Identify which cell holds the provided text, then report its [X, Y] central coordinate. 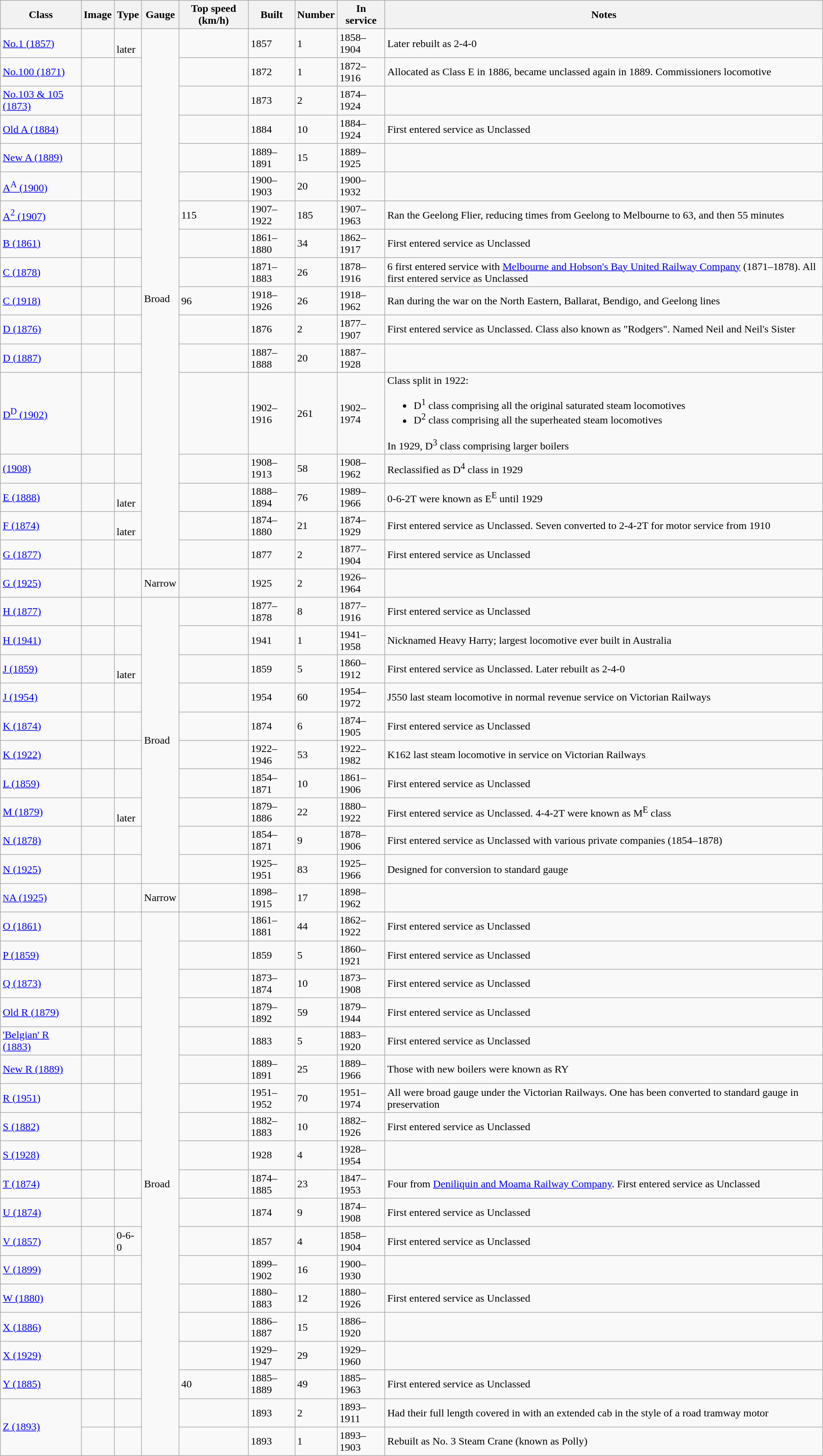
1889–1966 [361, 1069]
1872–1916 [361, 72]
1929–1960 [361, 1355]
6 [316, 726]
1922–1946 [272, 755]
1882–1926 [361, 1127]
New A (1889) [41, 157]
8 [316, 611]
1860–1912 [361, 669]
1925–1966 [361, 869]
(1908) [41, 469]
G (1925) [41, 583]
V (1857) [41, 1241]
1882–1883 [272, 1127]
1900–1903 [272, 186]
16 [316, 1270]
1873–1908 [361, 983]
Nicknamed Heavy Harry; largest locomotive ever built in Australia [604, 640]
1887–1928 [361, 358]
1886–1887 [272, 1327]
1889–1925 [361, 157]
1883–1920 [361, 1040]
1989–1966 [361, 497]
S (1882) [41, 1127]
1902–1916 [272, 413]
1880–1922 [361, 812]
1918–1926 [272, 301]
N (1878) [41, 841]
Those with new boilers were known as RY [604, 1069]
29 [316, 1355]
6 first entered service with Melbourne and Hobson's Bay United Railway Company (1871–1878). All first entered service as Unclassed [604, 272]
0-6-2T were known as EE until 1929 [604, 497]
Ran the Geelong Flier, reducing times from Geelong to Melbourne to 63, and then 55 minutes [604, 215]
1928–1954 [361, 1156]
1908–1913 [272, 469]
First entered service as Unclassed. 4-4-2T were known as ME class [604, 812]
Built [272, 15]
No.100 (1871) [41, 72]
1907–1963 [361, 215]
S (1928) [41, 1156]
J (1859) [41, 669]
1884 [272, 129]
1877–1878 [272, 611]
1876 [272, 329]
1951–1952 [272, 1098]
1908–1962 [361, 469]
W (1880) [41, 1298]
H (1877) [41, 611]
U (1874) [41, 1213]
K (1922) [41, 755]
58 [316, 469]
1941–1958 [361, 640]
1918–1962 [361, 301]
1887–1888 [272, 358]
1861–1881 [272, 926]
A2 (1907) [41, 215]
1877 [272, 554]
1877–1916 [361, 611]
1926–1964 [361, 583]
Ran during the war on the North Eastern, Ballarat, Bendigo, and Geelong lines [604, 301]
Number [316, 15]
X (1886) [41, 1327]
1862–1922 [361, 926]
1873–1874 [272, 983]
Old A (1884) [41, 129]
O (1861) [41, 926]
H (1941) [41, 640]
1925–1951 [272, 869]
25 [316, 1069]
49 [316, 1384]
1925 [272, 583]
New R (1889) [41, 1069]
70 [316, 1098]
T (1874) [41, 1184]
Gauge [160, 15]
12 [316, 1298]
Type [128, 15]
B (1861) [41, 244]
1872 [272, 72]
1879–1886 [272, 812]
1954 [272, 697]
Rebuilt as No. 3 Steam Crane (known as Polly) [604, 1441]
1878–1916 [361, 272]
Allocated as Class E in 1886, became unclassed again in 1889. Commissioners locomotive [604, 72]
G (1877) [41, 554]
First entered service as Unclassed. Later rebuilt as 2-4-0 [604, 669]
Class [41, 15]
1877–1904 [361, 554]
1879–1944 [361, 1012]
Y (1885) [41, 1384]
59 [316, 1012]
76 [316, 497]
1900–1932 [361, 186]
E (1888) [41, 497]
1879–1892 [272, 1012]
1922–1982 [361, 755]
Had their full length covered in with an extended cab in the style of a road tramway motor [604, 1412]
1862–1917 [361, 244]
Four from Deniliquin and Moama Railway Company. First entered service as Unclassed [604, 1184]
1878–1906 [361, 841]
K (1874) [41, 726]
44 [316, 926]
22 [316, 812]
K162 last steam locomotive in service on Victorian Railways [604, 755]
1929–1947 [272, 1355]
1899–1902 [272, 1270]
Designed for conversion to standard gauge [604, 869]
1871–1883 [272, 272]
1874–1880 [272, 526]
83 [316, 869]
1877–1907 [361, 329]
1861–1880 [272, 244]
1902–1974 [361, 413]
Notes [604, 15]
In service [361, 15]
1951–1974 [361, 1098]
1874–1905 [361, 726]
1928 [272, 1156]
All were broad gauge under the Victorian Railways. One has been converted to standard gauge in preservation [604, 1098]
53 [316, 755]
D (1887) [41, 358]
21 [316, 526]
1883 [272, 1040]
261 [316, 413]
V (1899) [41, 1270]
1888–1894 [272, 497]
P (1859) [41, 955]
F (1874) [41, 526]
Later rebuilt as 2-4-0 [604, 43]
23 [316, 1184]
1907–1922 [272, 215]
First entered service as Unclassed. Seven converted to 2-4-2T for motor service from 1910 [604, 526]
1880–1926 [361, 1298]
Old R (1879) [41, 1012]
Image [98, 15]
J550 last steam locomotive in normal revenue service on Victorian Railways [604, 697]
NA (1925) [41, 898]
1886–1920 [361, 1327]
1880–1883 [272, 1298]
0-6-0 [128, 1241]
1898–1962 [361, 898]
N (1925) [41, 869]
60 [316, 697]
34 [316, 244]
DD (1902) [41, 413]
1873 [272, 100]
1847–1953 [361, 1184]
No.103 & 105 (1873) [41, 100]
1860–1921 [361, 955]
D (1876) [41, 329]
1874–1924 [361, 100]
1874–1908 [361, 1213]
R (1951) [41, 1098]
1861–1906 [361, 784]
'Belgian' R (1883) [41, 1040]
185 [316, 215]
L (1859) [41, 784]
First entered service as Unclassed with various private companies (1854–1878) [604, 841]
1898–1915 [272, 898]
1893–1911 [361, 1412]
Top speed (km/h) [214, 15]
17 [316, 898]
X (1929) [41, 1355]
M (1879) [41, 812]
1954–1972 [361, 697]
Z (1893) [41, 1427]
AA (1900) [41, 186]
96 [214, 301]
Q (1873) [41, 983]
1941 [272, 640]
C (1918) [41, 301]
1884–1924 [361, 129]
1893–1903 [361, 1441]
115 [214, 215]
1874–1885 [272, 1184]
J (1954) [41, 697]
1885–1889 [272, 1384]
C (1878) [41, 272]
No.1 (1857) [41, 43]
Reclassified as D4 class in 1929 [604, 469]
First entered service as Unclassed. Class also known as "Rodgers". Named Neil and Neil's Sister [604, 329]
1874–1929 [361, 526]
40 [214, 1384]
1900–1930 [361, 1270]
1885–1963 [361, 1384]
